Extract the [x, y] coordinate from the center of the cell holding the provided text.  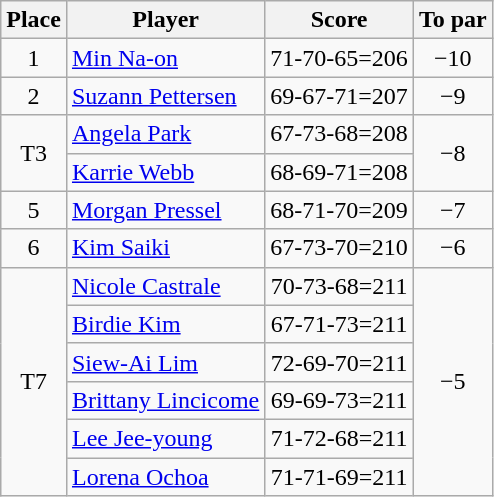
2 [34, 96]
67-73-68=208 [340, 134]
Place [34, 20]
67-71-73=211 [340, 324]
Siew-Ai Lim [165, 362]
68-71-70=209 [340, 210]
Brittany Lincicome [165, 400]
69-69-73=211 [340, 400]
T7 [34, 381]
−6 [452, 248]
71-71-69=211 [340, 477]
5 [34, 210]
Suzann Pettersen [165, 96]
Angela Park [165, 134]
Player [165, 20]
Min Na-on [165, 58]
6 [34, 248]
Morgan Pressel [165, 210]
1 [34, 58]
Lorena Ochoa [165, 477]
Birdie Kim [165, 324]
71-72-68=211 [340, 438]
−10 [452, 58]
To par [452, 20]
70-73-68=211 [340, 286]
−8 [452, 153]
67-73-70=210 [340, 248]
69-67-71=207 [340, 96]
Nicole Castrale [165, 286]
Score [340, 20]
Kim Saiki [165, 248]
72-69-70=211 [340, 362]
−5 [452, 381]
Karrie Webb [165, 172]
71-70-65=206 [340, 58]
68-69-71=208 [340, 172]
−7 [452, 210]
Lee Jee-young [165, 438]
T3 [34, 153]
−9 [452, 96]
